Scan for the cell matching the given text and deliver its [x, y] coordinate at center. 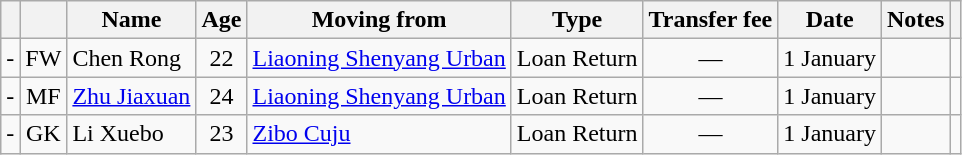
Type [577, 20]
GK [44, 134]
Notes [916, 20]
Zibo Cuju [379, 134]
FW [44, 58]
22 [222, 58]
Transfer fee [710, 20]
MF [44, 96]
Date [830, 20]
23 [222, 134]
Name [132, 20]
Age [222, 20]
Li Xuebo [132, 134]
24 [222, 96]
Moving from [379, 20]
Chen Rong [132, 58]
Zhu Jiaxuan [132, 96]
